Determine the [x, y] coordinate at the center of the cell enclosing the given text.  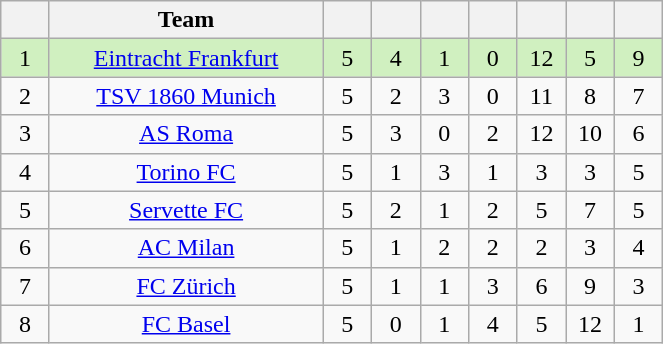
AS Roma [186, 134]
10 [590, 134]
Team [186, 20]
AC Milan [186, 248]
11 [542, 96]
FC Zürich [186, 286]
Eintracht Frankfurt [186, 58]
TSV 1860 Munich [186, 96]
Servette FC [186, 210]
FC Basel [186, 324]
Torino FC [186, 172]
